Return [x, y] of the center of cell containing provided text 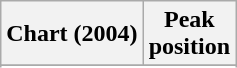
Chart (2004) [72, 34]
Peakposition [189, 34]
